Provide the [X, Y] coordinate of the cell's center where the given text is located.  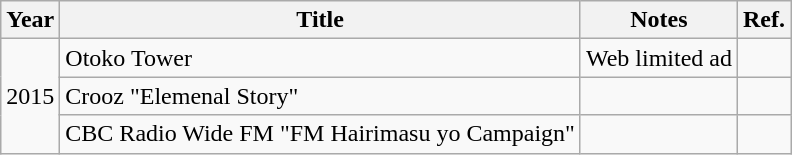
Title [320, 20]
CBC Radio Wide FM "FM Hairimasu yo Campaign" [320, 134]
Ref. [764, 20]
2015 [30, 96]
Year [30, 20]
Otoko Tower [320, 58]
Crooz "Elemenal Story" [320, 96]
Notes [658, 20]
Web limited ad [658, 58]
